Determine the (x, y) coordinate at the center of the cell enclosing the given text.  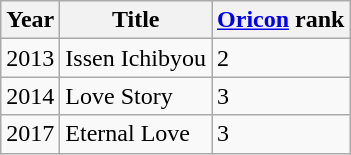
Issen Ichibyou (136, 58)
Year (30, 20)
2014 (30, 96)
Title (136, 20)
Love Story (136, 96)
2013 (30, 58)
Eternal Love (136, 134)
2 (281, 58)
2017 (30, 134)
Oricon rank (281, 20)
